Extract the (x, y) coordinate from the center of the cell holding the provided text.  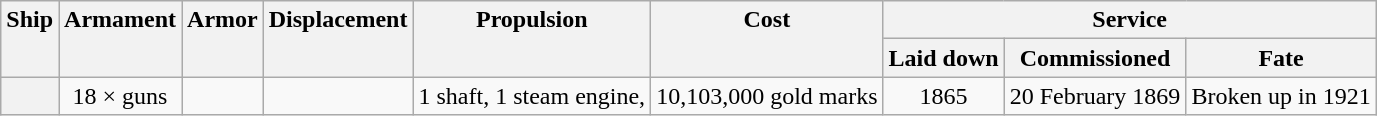
18 × guns (120, 96)
Commissioned (1095, 58)
Service (1130, 20)
20 February 1869 (1095, 96)
Displacement (338, 39)
Ship (30, 39)
Propulsion (532, 39)
Armor (223, 39)
Fate (1281, 58)
10,103,000 gold marks (767, 96)
Broken up in 1921 (1281, 96)
Laid down (944, 58)
Cost (767, 39)
Armament (120, 39)
1 shaft, 1 steam engine, (532, 96)
1865 (944, 96)
